From the cell containing the given text, extract its center point as [x, y] coordinate. 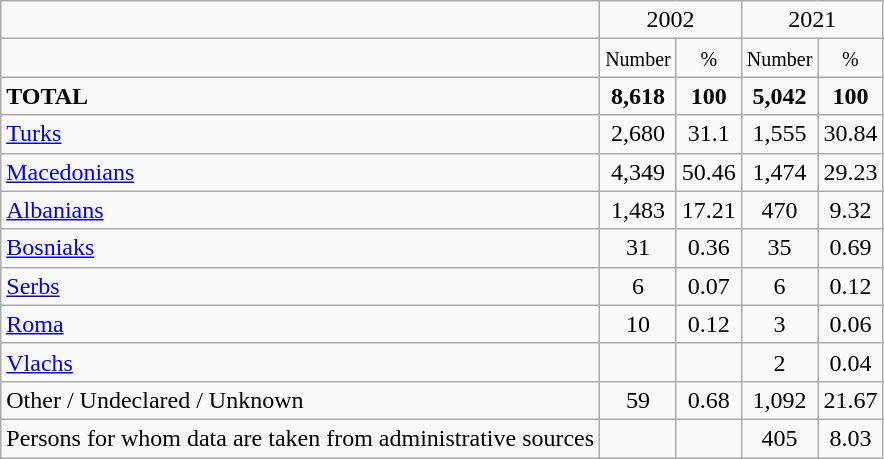
35 [780, 248]
Turks [300, 134]
0.36 [708, 248]
Albanians [300, 210]
31.1 [708, 134]
29.23 [850, 172]
Vlachs [300, 362]
0.06 [850, 324]
0.04 [850, 362]
1,555 [780, 134]
405 [780, 438]
1,092 [780, 400]
Serbs [300, 286]
17.21 [708, 210]
Other / Undeclared / Unknown [300, 400]
59 [638, 400]
30.84 [850, 134]
2 [780, 362]
Bosniaks [300, 248]
4,349 [638, 172]
2,680 [638, 134]
8.03 [850, 438]
1,483 [638, 210]
3 [780, 324]
50.46 [708, 172]
8,618 [638, 96]
31 [638, 248]
Roma [300, 324]
21.67 [850, 400]
0.69 [850, 248]
10 [638, 324]
Macedonians [300, 172]
5,042 [780, 96]
TOTAL [300, 96]
2021 [812, 20]
0.07 [708, 286]
2002 [671, 20]
9.32 [850, 210]
1,474 [780, 172]
Persons for whom data are taken from administrative sources [300, 438]
470 [780, 210]
0.68 [708, 400]
